Extract the (x, y) coordinate from the center of the cell holding the provided text.  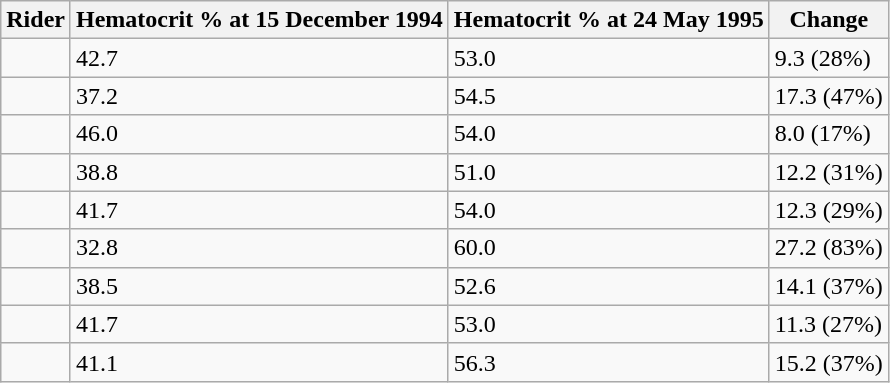
Hematocrit % at 24 May 1995 (608, 20)
11.3 (27%) (828, 324)
17.3 (47%) (828, 96)
37.2 (259, 96)
46.0 (259, 134)
56.3 (608, 362)
8.0 (17%) (828, 134)
54.5 (608, 96)
51.0 (608, 172)
15.2 (37%) (828, 362)
60.0 (608, 248)
Change (828, 20)
9.3 (28%) (828, 58)
14.1 (37%) (828, 286)
38.8 (259, 172)
42.7 (259, 58)
12.2 (31%) (828, 172)
32.8 (259, 248)
41.1 (259, 362)
Hematocrit % at 15 December 1994 (259, 20)
38.5 (259, 286)
Rider (36, 20)
12.3 (29%) (828, 210)
52.6 (608, 286)
27.2 (83%) (828, 248)
